Capture the cell that displays the provided text and extract its (x, y) central coordinate. 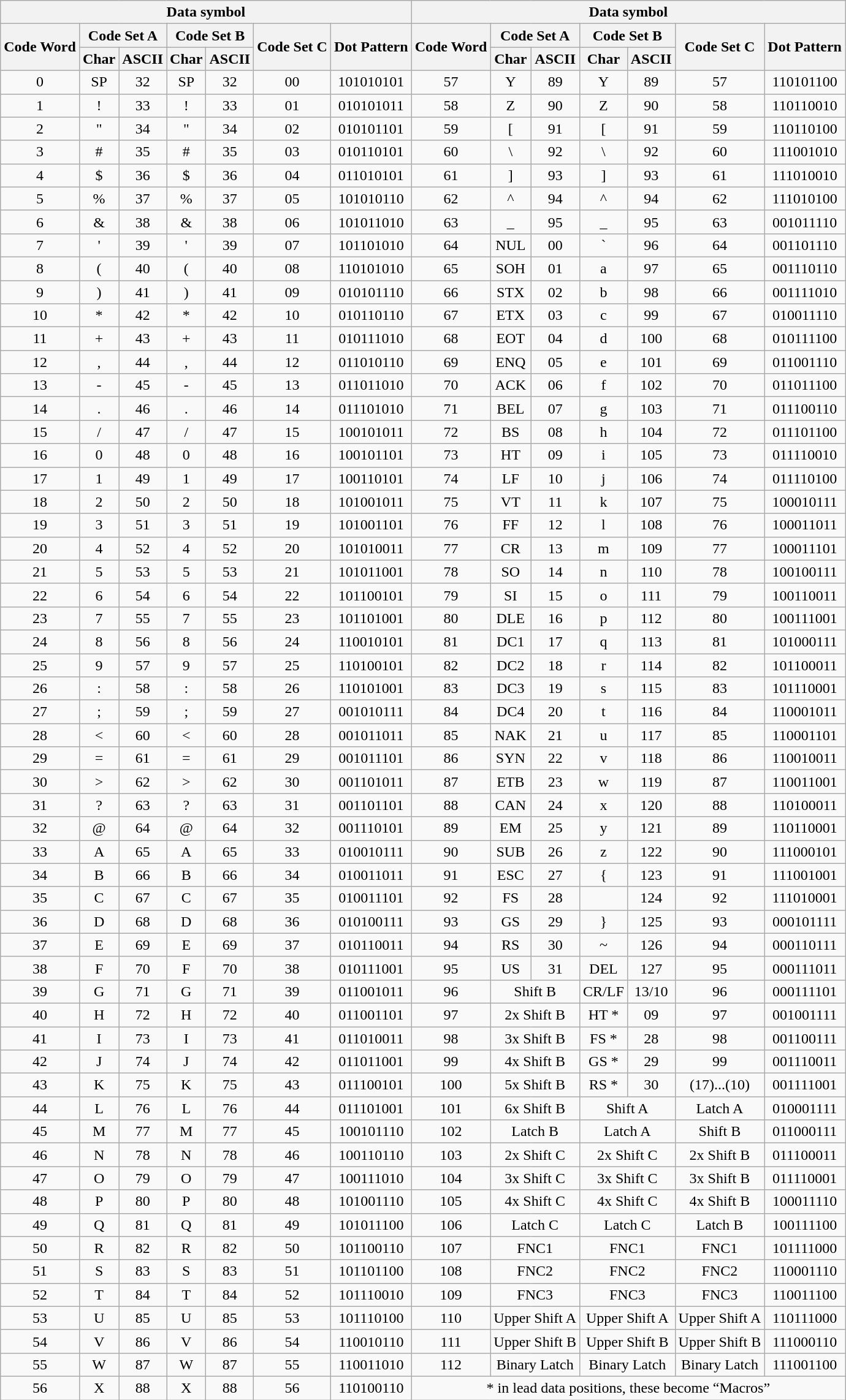
011001110 (805, 362)
DC3 (511, 689)
101010110 (371, 199)
101010011 (371, 548)
110101010 (371, 268)
GS (511, 921)
001110101 (371, 828)
126 (651, 945)
001110110 (805, 268)
001110011 (805, 1062)
101101010 (371, 245)
US (511, 968)
127 (651, 968)
010101101 (371, 129)
c (604, 316)
SUB (511, 852)
000101111 (805, 921)
101001101 (371, 525)
t (604, 712)
r (604, 665)
110110001 (805, 828)
` (604, 245)
e (604, 362)
110110100 (805, 129)
110011010 (371, 1364)
001011011 (371, 735)
101011010 (371, 222)
011011100 (805, 385)
101011100 (371, 1225)
DC2 (511, 665)
011100110 (805, 409)
101110010 (371, 1295)
v (604, 759)
EOT (511, 339)
100110011 (805, 595)
m (604, 548)
* in lead data positions, these become “Macros” (628, 1388)
101010101 (371, 82)
HT (511, 455)
010010111 (371, 852)
110100110 (371, 1388)
i (604, 455)
111001001 (805, 875)
ENQ (511, 362)
} (604, 921)
111000110 (805, 1341)
001011101 (371, 759)
010111001 (371, 968)
CR (511, 548)
ACK (511, 385)
110011001 (805, 782)
100101101 (371, 455)
001001111 (805, 1015)
001100111 (805, 1039)
111000101 (805, 852)
110101001 (371, 689)
BEL (511, 409)
ESC (511, 875)
RS (511, 945)
EM (511, 828)
118 (651, 759)
100101011 (371, 432)
101001110 (371, 1201)
100111001 (805, 618)
DEL (604, 968)
n (604, 572)
x (604, 805)
101110100 (371, 1318)
o (604, 595)
100110110 (371, 1155)
123 (651, 875)
011011010 (371, 385)
111010100 (805, 199)
DC1 (511, 641)
FF (511, 525)
101001011 (371, 502)
010110011 (371, 945)
(17)...(10) (720, 1085)
119 (651, 782)
125 (651, 921)
h (604, 432)
101100011 (805, 665)
011010011 (371, 1039)
110001110 (805, 1271)
001011110 (805, 222)
100010111 (805, 502)
010011110 (805, 316)
HT * (604, 1015)
RS * (604, 1085)
011100101 (371, 1085)
j (604, 479)
000111101 (805, 991)
13/10 (651, 991)
110010110 (371, 1341)
011100011 (805, 1155)
CAN (511, 805)
VT (511, 502)
122 (651, 852)
GS * (604, 1062)
5x Shift B (535, 1085)
010110110 (371, 316)
~ (604, 945)
101111000 (805, 1248)
a (604, 268)
011101100 (805, 432)
NAK (511, 735)
b (604, 292)
p (604, 618)
124 (651, 898)
101110001 (805, 689)
011010101 (371, 175)
100111100 (805, 1225)
100101110 (371, 1132)
010001111 (805, 1108)
110001101 (805, 735)
111010010 (805, 175)
STX (511, 292)
k (604, 502)
BS (511, 432)
011101010 (371, 409)
110010101 (371, 641)
Shift A (628, 1108)
y (604, 828)
011011001 (371, 1062)
117 (651, 735)
011000111 (805, 1132)
110011100 (805, 1295)
111001100 (805, 1364)
100011101 (805, 548)
010101011 (371, 105)
110010011 (805, 759)
g (604, 409)
NUL (511, 245)
011001101 (371, 1015)
001111001 (805, 1085)
000110111 (805, 945)
110111000 (805, 1318)
ETX (511, 316)
100100111 (805, 572)
FS (511, 898)
010110101 (371, 152)
001101101 (371, 805)
z (604, 852)
SI (511, 595)
000111011 (805, 968)
010100111 (371, 921)
SYN (511, 759)
111010001 (805, 898)
ETB (511, 782)
d (604, 339)
110001011 (805, 712)
011110010 (805, 455)
110110010 (805, 105)
110101100 (805, 82)
001101110 (805, 245)
110100011 (805, 805)
101100101 (371, 595)
CR/LF (604, 991)
110100101 (371, 665)
111001010 (805, 152)
001111010 (805, 292)
001101011 (371, 782)
DC4 (511, 712)
011001011 (371, 991)
f (604, 385)
001010111 (371, 712)
010011101 (371, 898)
011110001 (805, 1178)
l (604, 525)
FS * (604, 1039)
s (604, 689)
q (604, 641)
SOH (511, 268)
100011011 (805, 525)
010111010 (371, 339)
LF (511, 479)
010011011 (371, 875)
101011001 (371, 572)
{ (604, 875)
121 (651, 828)
120 (651, 805)
SO (511, 572)
010111100 (805, 339)
011110100 (805, 479)
100110101 (371, 479)
101101001 (371, 618)
011010110 (371, 362)
w (604, 782)
115 (651, 689)
101100110 (371, 1248)
u (604, 735)
101101100 (371, 1271)
DLE (511, 618)
6x Shift B (535, 1108)
011101001 (371, 1108)
101000111 (805, 641)
100011110 (805, 1201)
114 (651, 665)
116 (651, 712)
113 (651, 641)
100111010 (371, 1178)
010101110 (371, 292)
